From the cell containing the given text, extract its center point as [x, y] coordinate. 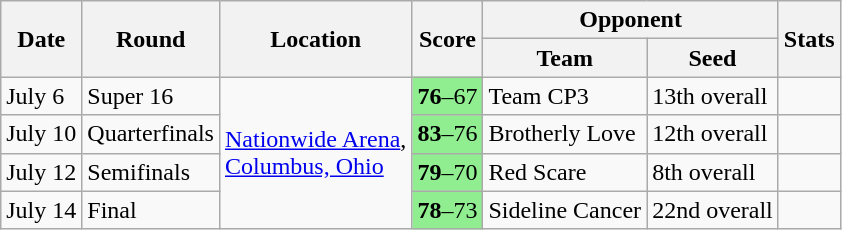
13th overall [713, 96]
Opponent [630, 20]
Brotherly Love [565, 134]
Super 16 [151, 96]
July 10 [42, 134]
Quarterfinals [151, 134]
July 14 [42, 210]
July 6 [42, 96]
Semifinals [151, 172]
76–67 [448, 96]
22nd overall [713, 210]
Score [448, 39]
8th overall [713, 172]
78–73 [448, 210]
Date [42, 39]
Stats [809, 39]
Sideline Cancer [565, 210]
Red Scare [565, 172]
July 12 [42, 172]
Team CP3 [565, 96]
Final [151, 210]
Team [565, 58]
Location [315, 39]
Round [151, 39]
Nationwide Arena,Columbus, Ohio [315, 153]
12th overall [713, 134]
Seed [713, 58]
83–76 [448, 134]
79–70 [448, 172]
